Locate the cell with the specified text and output its [x, y] center coordinate. 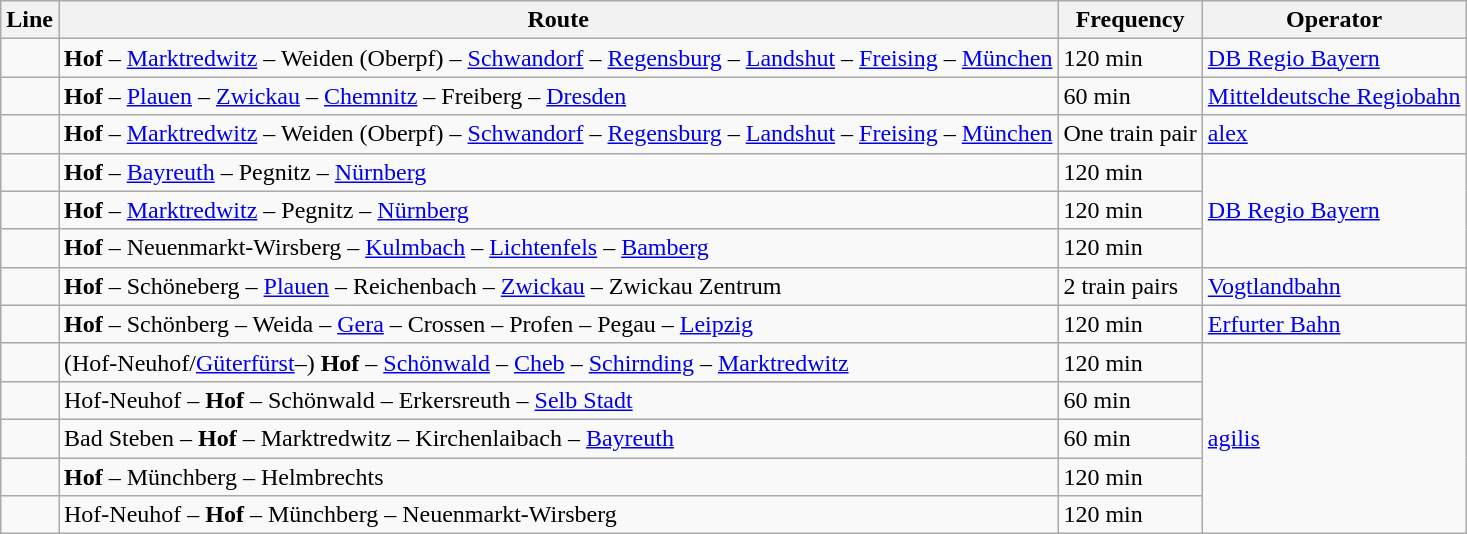
Hof – Neuenmarkt-Wirsberg – Kulmbach – Lichtenfels – Bamberg [558, 248]
(Hof-Neuhof/Güterfürst–) Hof – Schönwald – Cheb – Schirnding – Marktredwitz [558, 362]
Mitteldeutsche Regiobahn [1334, 96]
Erfurter Bahn [1334, 324]
Route [558, 20]
Bad Steben – Hof – Marktredwitz – Kirchenlaibach – Bayreuth [558, 438]
2 train pairs [1130, 286]
alex [1334, 134]
Hof-Neuhof – Hof – Münchberg – Neuenmarkt-Wirsberg [558, 515]
Hof – Schöneberg – Plauen – Reichenbach – Zwickau – Zwickau Zentrum [558, 286]
Hof – Schönberg – Weida – Gera – Crossen – Profen – Pegau – Leipzig [558, 324]
Line [30, 20]
Frequency [1130, 20]
agilis [1334, 438]
Hof – Plauen – Zwickau – Chemnitz – Freiberg – Dresden [558, 96]
One train pair [1130, 134]
Hof – Marktredwitz – Pegnitz – Nürnberg [558, 210]
Hof – Bayreuth – Pegnitz – Nürnberg [558, 172]
Operator [1334, 20]
Vogtlandbahn [1334, 286]
Hof – Münchberg – Helmbrechts [558, 477]
Hof-Neuhof – Hof – Schönwald – Erkersreuth – Selb Stadt [558, 400]
